Pinpoint the cell where the given text exists, returning its (x, y) midpoint coordinate. 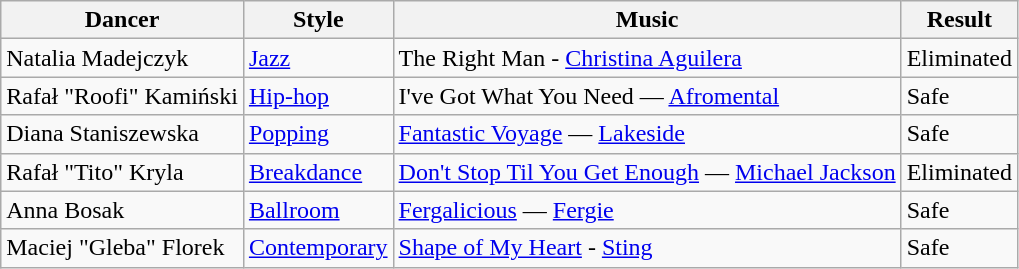
Result (959, 20)
Anna Bosak (122, 210)
Ballroom (318, 210)
I've Got What You Need — Afromental (647, 96)
Fergalicious — Fergie (647, 210)
Breakdance (318, 172)
Rafał "Roofi" Kamiński (122, 96)
Diana Staniszewska (122, 134)
Don't Stop Til You Get Enough — Michael Jackson (647, 172)
Style (318, 20)
Rafał "Tito" Kryla (122, 172)
Shape of My Heart - Sting (647, 248)
Maciej "Gleba" Florek (122, 248)
Contemporary (318, 248)
Hip-hop (318, 96)
The Right Man - Christina Aguilera (647, 58)
Jazz (318, 58)
Natalia Madejczyk (122, 58)
Fantastic Voyage — Lakeside (647, 134)
Music (647, 20)
Popping (318, 134)
Dancer (122, 20)
